Return (X, Y) of the center of cell containing provided text 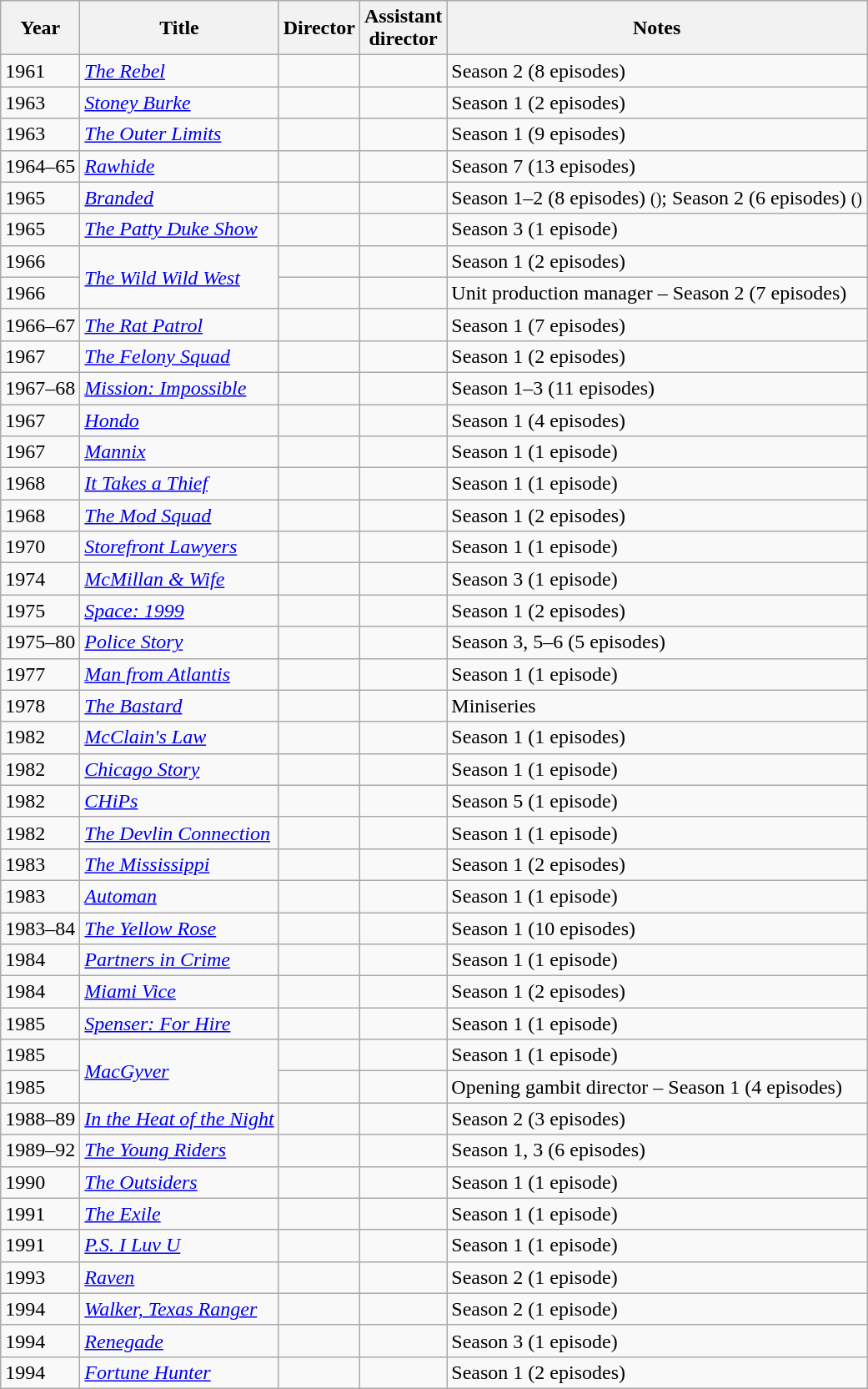
Hondo (179, 420)
Mannix (179, 452)
1993 (40, 1277)
Miniseries (657, 706)
Partners in Crime (179, 960)
Spenser: For Hire (179, 1024)
Season 1 (9 episodes) (657, 134)
Season 1, 3 (6 episodes) (657, 1150)
The Rebel (179, 71)
Unit production manager – Season 2 (7 episodes) (657, 293)
It Takes a Thief (179, 484)
1975–80 (40, 642)
1977 (40, 674)
Season 3, 5–6 (5 episodes) (657, 642)
The Bastard (179, 706)
The Outer Limits (179, 134)
Season 1 (4 episodes) (657, 420)
The Rat Patrol (179, 325)
The Patty Duke Show (179, 229)
Season 5 (1 episode) (657, 801)
Season 1 (7 episodes) (657, 325)
Chicago Story (179, 769)
The Mod Squad (179, 516)
1961 (40, 71)
Branded (179, 198)
1964–65 (40, 166)
Title (179, 28)
1989–92 (40, 1150)
Season 1–2 (8 episodes) (); Season 2 (6 episodes) () (657, 198)
In the Heat of the Night (179, 1119)
1988–89 (40, 1119)
Police Story (179, 642)
McClain's Law (179, 737)
1966–67 (40, 325)
The Exile (179, 1214)
Year (40, 28)
1967–68 (40, 388)
Automan (179, 896)
1990 (40, 1182)
Season 7 (13 episodes) (657, 166)
MacGyver (179, 1071)
Rawhide (179, 166)
Renegade (179, 1341)
1975 (40, 611)
The Devlin Connection (179, 833)
1974 (40, 579)
Assistantdirector (403, 28)
Raven (179, 1277)
McMillan & Wife (179, 579)
Season 2 (3 episodes) (657, 1119)
Man from Atlantis (179, 674)
Stoney Burke (179, 103)
Notes (657, 28)
Walker, Texas Ranger (179, 1309)
1983–84 (40, 929)
Season 1–3 (11 episodes) (657, 388)
The Mississippi (179, 864)
Fortune Hunter (179, 1372)
CHiPs (179, 801)
Season 1 (10 episodes) (657, 929)
P.S. I Luv U (179, 1246)
Mission: Impossible (179, 388)
Season 1 (1 episodes) (657, 737)
Opening gambit director – Season 1 (4 episodes) (657, 1087)
The Young Riders (179, 1150)
The Outsiders (179, 1182)
Space: 1999 (179, 611)
The Felony Squad (179, 356)
The Yellow Rose (179, 929)
1978 (40, 706)
Director (319, 28)
1970 (40, 547)
Season 2 (8 episodes) (657, 71)
Storefront Lawyers (179, 547)
The Wild Wild West (179, 277)
Miami Vice (179, 992)
